Return (X, Y) of the center of cell containing provided text 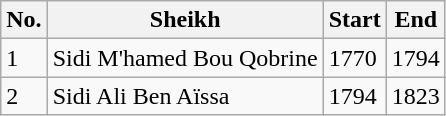
Sidi M'hamed Bou Qobrine (185, 58)
2 (24, 96)
No. (24, 20)
End (416, 20)
Start (354, 20)
1823 (416, 96)
Sheikh (185, 20)
Sidi Ali Ben Aïssa (185, 96)
1770 (354, 58)
1 (24, 58)
